Identify which cell holds the provided text, then report its (x, y) central coordinate. 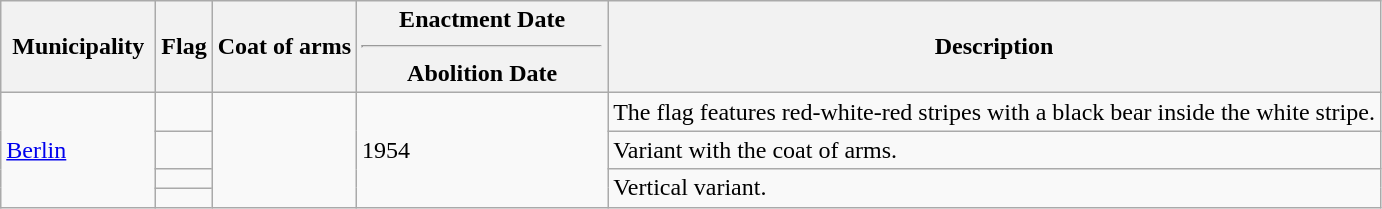
Coat of arms (284, 47)
Description (994, 47)
Variant with the coat of arms. (994, 150)
Municipality (78, 47)
Flag (184, 47)
Enactment DateAbolition Date (482, 47)
1954 (482, 150)
The flag features red-white-red stripes with a black bear inside the white stripe. (994, 112)
Berlin (78, 150)
Vertical variant. (994, 188)
